Return the (x, y) coordinate for the center point of the cell that contains the specified text.  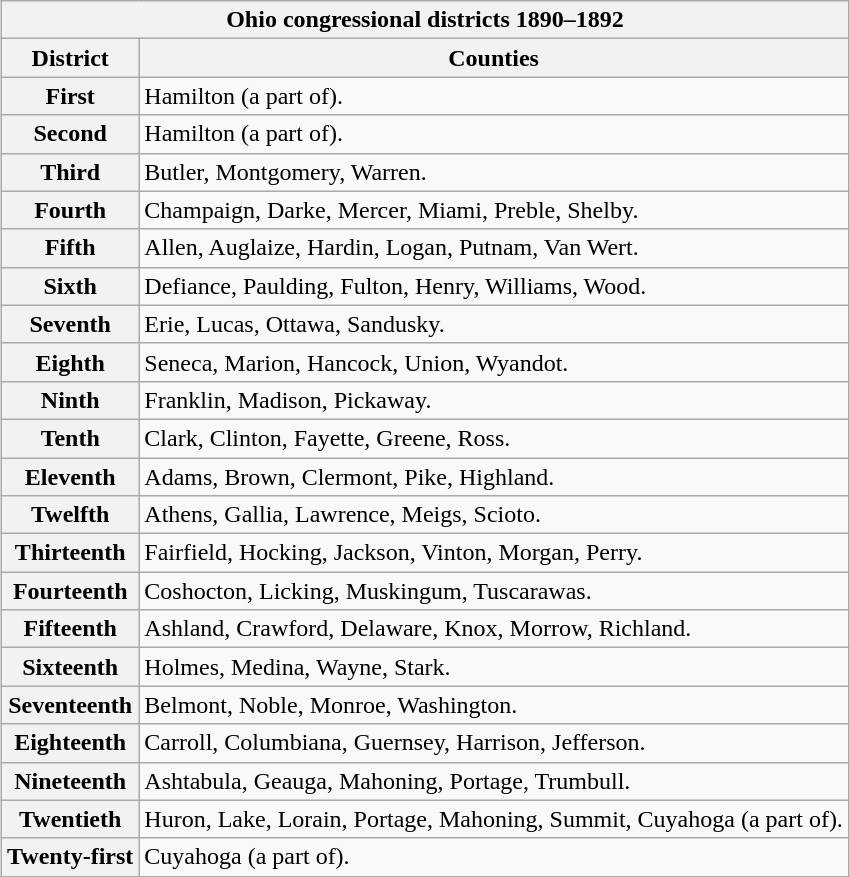
Seventeenth (70, 705)
Allen, Auglaize, Hardin, Logan, Putnam, Van Wert. (494, 248)
Butler, Montgomery, Warren. (494, 172)
Twentieth (70, 819)
Ashland, Crawford, Delaware, Knox, Morrow, Richland. (494, 629)
Eleventh (70, 477)
Twelfth (70, 515)
Fifth (70, 248)
Twenty-first (70, 857)
Defiance, Paulding, Fulton, Henry, Williams, Wood. (494, 286)
Second (70, 134)
District (70, 58)
Coshocton, Licking, Muskingum, Tuscarawas. (494, 591)
Athens, Gallia, Lawrence, Meigs, Scioto. (494, 515)
Eighth (70, 362)
Fifteenth (70, 629)
Seneca, Marion, Hancock, Union, Wyandot. (494, 362)
Fourth (70, 210)
Sixth (70, 286)
Adams, Brown, Clermont, Pike, Highland. (494, 477)
Ohio congressional districts 1890–1892 (426, 20)
Carroll, Columbiana, Guernsey, Harrison, Jefferson. (494, 743)
Fourteenth (70, 591)
Ashtabula, Geauga, Mahoning, Portage, Trumbull. (494, 781)
Cuyahoga (a part of). (494, 857)
Ninth (70, 400)
Franklin, Madison, Pickaway. (494, 400)
Eighteenth (70, 743)
Tenth (70, 438)
Huron, Lake, Lorain, Portage, Mahoning, Summit, Cuyahoga (a part of). (494, 819)
Third (70, 172)
Holmes, Medina, Wayne, Stark. (494, 667)
Seventh (70, 324)
Fairfield, Hocking, Jackson, Vinton, Morgan, Perry. (494, 553)
Thirteenth (70, 553)
First (70, 96)
Clark, Clinton, Fayette, Greene, Ross. (494, 438)
Champaign, Darke, Mercer, Miami, Preble, Shelby. (494, 210)
Counties (494, 58)
Erie, Lucas, Ottawa, Sandusky. (494, 324)
Nineteenth (70, 781)
Belmont, Noble, Monroe, Washington. (494, 705)
Sixteenth (70, 667)
